Return the (x, y) coordinate for the center point of the cell that contains the specified text.  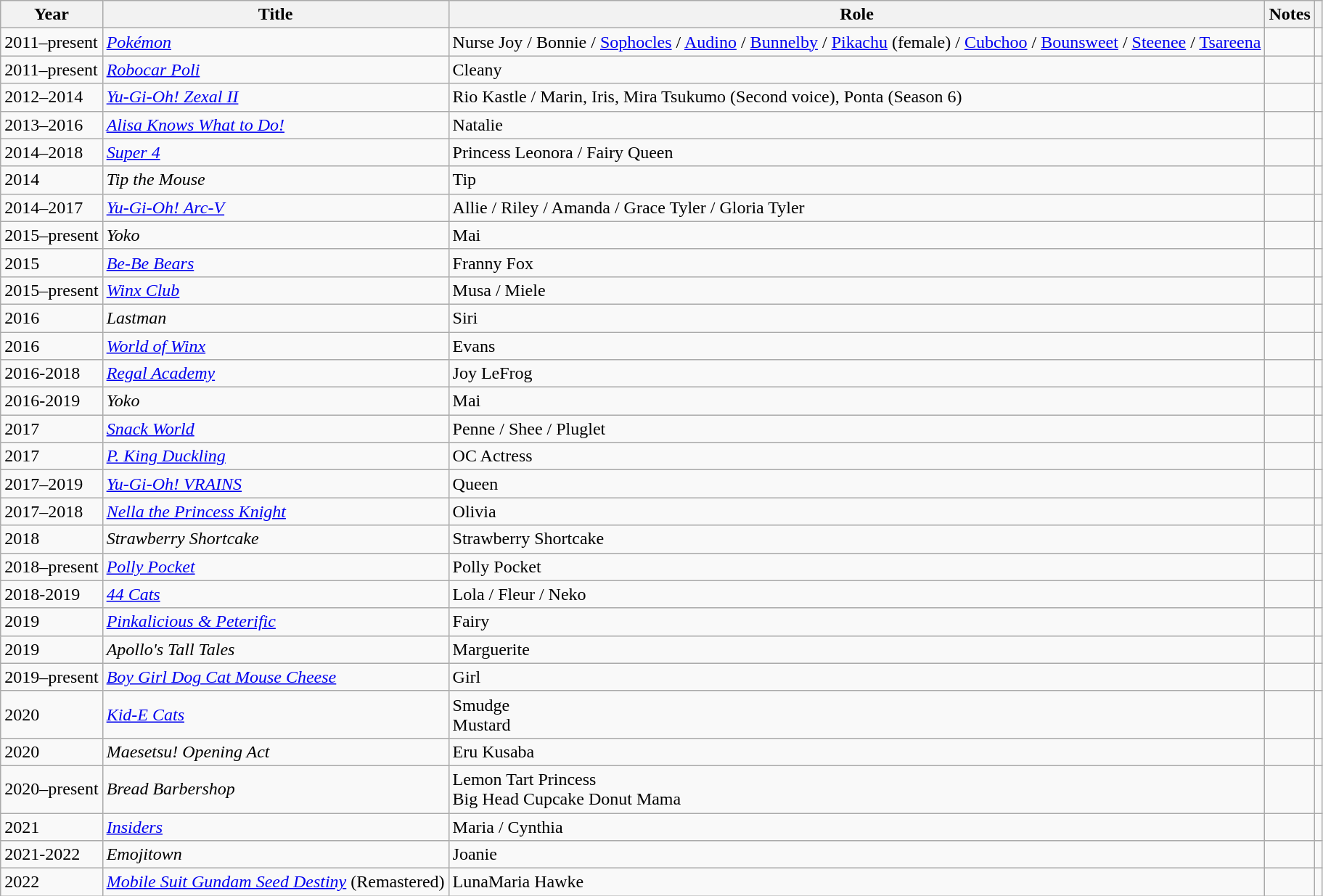
Tip (856, 180)
Marguerite (856, 649)
Be-Be Bears (276, 263)
Pinkalicious & Peterific (276, 622)
Regal Academy (276, 374)
Nella the Princess Knight (276, 511)
Robocar Poli (276, 70)
Penne / Shee / Pluglet (856, 429)
2018–present (52, 567)
Queen (856, 484)
Insiders (276, 826)
Bread Barbershop (276, 789)
Evans (856, 346)
Winx Club (276, 290)
2014 (52, 180)
Joy LeFrog (856, 374)
Tip the Mouse (276, 180)
2019–present (52, 677)
P. King Duckling (276, 456)
2016-2019 (52, 401)
2021 (52, 826)
Boy Girl Dog Cat Mouse Cheese (276, 677)
Musa / Miele (856, 290)
Alisa Knows What to Do! (276, 125)
Girl (856, 677)
Princess Leonora / Fairy Queen (856, 152)
Franny Fox (856, 263)
2018-2019 (52, 594)
Title (276, 15)
Lastman (276, 318)
LunaMaria Hawke (856, 882)
2022 (52, 882)
World of Winx (276, 346)
Natalie (856, 125)
2013–2016 (52, 125)
Eru Kusaba (856, 752)
Siri (856, 318)
Year (52, 15)
OC Actress (856, 456)
2021-2022 (52, 855)
2016-2018 (52, 374)
SmudgeMustard (856, 714)
Lemon Tart PrincessBig Head Cupcake Donut Mama (856, 789)
Kid-E Cats (276, 714)
Cleany (856, 70)
Snack World (276, 429)
Apollo's Tall Tales (276, 649)
Notes (1290, 15)
Fairy (856, 622)
2012–2014 (52, 97)
Olivia (856, 511)
Joanie (856, 855)
Allie / Riley / Amanda / Grace Tyler / Gloria Tyler (856, 207)
2020–present (52, 789)
Emojitown (276, 855)
2014–2018 (52, 152)
44 Cats (276, 594)
2017–2018 (52, 511)
Yu-Gi-Oh! Arc-V (276, 207)
Super 4 (276, 152)
Pokémon (276, 42)
Maria / Cynthia (856, 826)
2015 (52, 263)
Mobile Suit Gundam Seed Destiny (Remastered) (276, 882)
Role (856, 15)
Maesetsu! Opening Act (276, 752)
Rio Kastle / Marin, Iris, Mira Tsukumo (Second voice), Ponta (Season 6) (856, 97)
2014–2017 (52, 207)
Yu-Gi-Oh! VRAINS (276, 484)
2018 (52, 539)
2017–2019 (52, 484)
Nurse Joy / Bonnie / Sophocles / Audino / Bunnelby / Pikachu (female) / Cubchoo / Bounsweet / Steenee / Tsareena (856, 42)
Yu-Gi-Oh! Zexal II (276, 97)
Lola / Fleur / Neko (856, 594)
